Search for the cell housing the specified text and yield its (x, y) center coordinate. 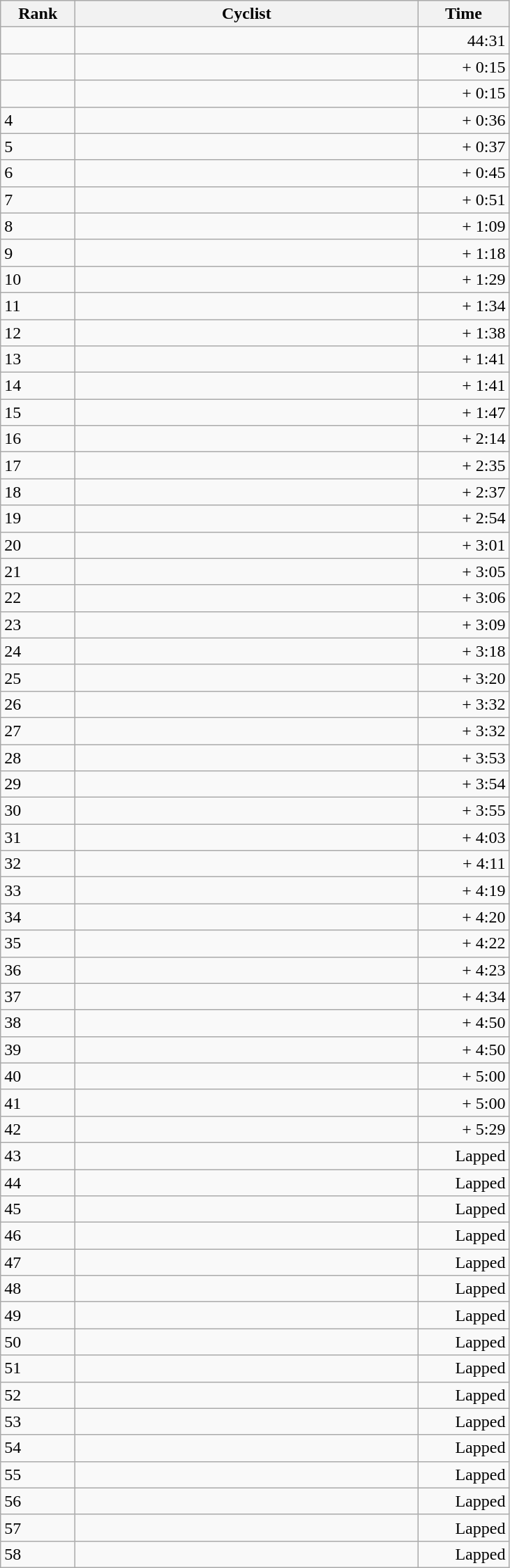
+ 3:01 (463, 545)
41 (38, 1103)
9 (38, 253)
+ 4:20 (463, 917)
44:31 (463, 40)
14 (38, 386)
48 (38, 1289)
43 (38, 1156)
27 (38, 731)
58 (38, 1554)
+ 0:37 (463, 147)
+ 2:14 (463, 439)
42 (38, 1129)
+ 4:34 (463, 996)
Rank (38, 14)
17 (38, 465)
+ 0:36 (463, 120)
26 (38, 704)
39 (38, 1050)
28 (38, 757)
13 (38, 359)
+ 5:29 (463, 1129)
11 (38, 306)
+ 1:38 (463, 333)
20 (38, 545)
+ 4:23 (463, 970)
+ 2:54 (463, 518)
+ 4:22 (463, 943)
36 (38, 970)
16 (38, 439)
53 (38, 1421)
+ 3:55 (463, 811)
44 (38, 1183)
30 (38, 811)
38 (38, 1023)
29 (38, 784)
+ 1:34 (463, 306)
+ 3:06 (463, 598)
32 (38, 864)
+ 4:11 (463, 864)
55 (38, 1474)
+ 2:37 (463, 492)
+ 1:29 (463, 279)
+ 0:51 (463, 200)
+ 3:18 (463, 651)
18 (38, 492)
+ 0:45 (463, 173)
+ 3:05 (463, 572)
50 (38, 1342)
35 (38, 943)
22 (38, 598)
45 (38, 1209)
+ 4:03 (463, 837)
+ 3:53 (463, 757)
24 (38, 651)
+ 1:18 (463, 253)
Time (463, 14)
+ 3:54 (463, 784)
6 (38, 173)
+ 3:20 (463, 678)
57 (38, 1528)
51 (38, 1368)
4 (38, 120)
37 (38, 996)
19 (38, 518)
Cyclist (247, 14)
47 (38, 1262)
52 (38, 1395)
7 (38, 200)
+ 3:09 (463, 625)
+ 1:09 (463, 226)
10 (38, 279)
33 (38, 890)
12 (38, 333)
15 (38, 412)
8 (38, 226)
56 (38, 1501)
34 (38, 917)
31 (38, 837)
23 (38, 625)
40 (38, 1076)
5 (38, 147)
+ 1:47 (463, 412)
54 (38, 1448)
49 (38, 1315)
25 (38, 678)
+ 4:19 (463, 890)
46 (38, 1236)
21 (38, 572)
+ 2:35 (463, 465)
